Return [x, y] of the center of cell containing provided text 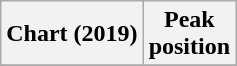
Peakposition [189, 34]
Chart (2019) [72, 34]
